Pinpoint the cell where the given text exists, returning its (X, Y) midpoint coordinate. 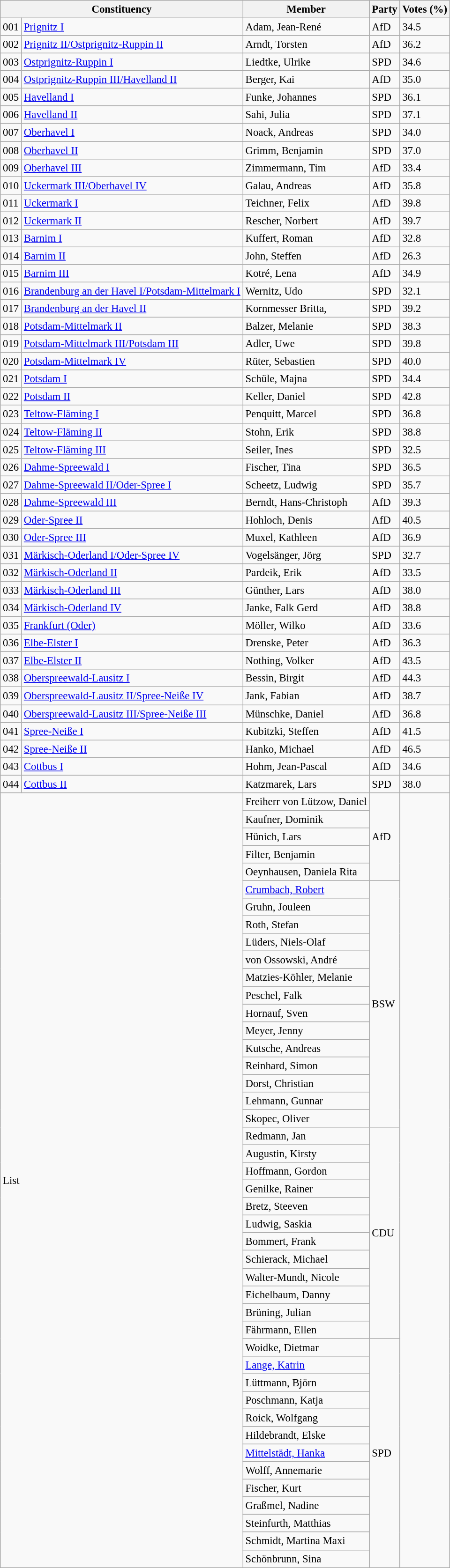
023 (11, 414)
Kornmesser Britta, (306, 309)
Potsdam II (132, 397)
028 (11, 503)
Brandenburg an der Havel II (132, 309)
Steinfurth, Matthias (306, 1524)
Fischer, Kurt (306, 1488)
Ostprignitz-Ruppin III/Havelland II (132, 80)
35.0 (425, 80)
37.0 (425, 150)
Prignitz I (132, 27)
Märkisch-Oderland III (132, 591)
Reinhard, Simon (306, 1066)
Meyer, Jenny (306, 1030)
Schmidt, Martina Maxi (306, 1541)
Filter, Benjamin (306, 854)
Brandenburg an der Havel I/Potsdam-Mittelmark I (132, 291)
Muxel, Kathleen (306, 538)
36.2 (425, 44)
Seiler, Ines (306, 450)
Arndt, Torsten (306, 44)
Oberhavel II (132, 150)
Spree-Neiße II (132, 749)
002 (11, 44)
Wernitz, Udo (306, 291)
Schönbrunn, Sina (306, 1559)
Kutsche, Andreas (306, 1048)
Lange, Katrin (306, 1365)
019 (11, 344)
Rescher, Norbert (306, 221)
Jank, Fabian (306, 696)
003 (11, 62)
Sahi, Julia (306, 115)
Gruhn, Jouleen (306, 907)
029 (11, 520)
Votes (%) (425, 9)
46.5 (425, 749)
Oberspreewald-Lausitz II/Spree-Neiße IV (132, 696)
025 (11, 450)
Constituency (122, 9)
021 (11, 379)
Hildebrandt, Elske (306, 1435)
Genilke, Rainer (306, 1189)
Roth, Stefan (306, 925)
Havelland II (132, 115)
004 (11, 80)
Hornauf, Sven (306, 1013)
43.5 (425, 661)
CDU (384, 1233)
Dahme-Spreewald II/Oder-Spree I (132, 485)
Vogelsänger, Jörg (306, 555)
Crumbach, Robert (306, 890)
Keller, Daniel (306, 397)
Bretz, Steeven (306, 1206)
Potsdam I (132, 379)
Lehmann, Gunnar (306, 1101)
Liedtke, Ulrike (306, 62)
Märkisch-Oderland II (132, 573)
022 (11, 397)
017 (11, 309)
005 (11, 97)
39.3 (425, 503)
012 (11, 221)
Elbe-Elster II (132, 661)
38.3 (425, 326)
41.5 (425, 731)
44.3 (425, 679)
36.1 (425, 97)
Nothing, Volker (306, 661)
027 (11, 485)
Redmann, Jan (306, 1136)
36.3 (425, 643)
Freiherr von Lützow, Daniel (306, 802)
33.4 (425, 168)
26.3 (425, 256)
Member (306, 9)
Schierack, Michael (306, 1259)
Möller, Wilko (306, 626)
Adam, Jean-René (306, 27)
Katzmarek, Lars (306, 784)
Wolff, Annemarie (306, 1471)
Rüter, Sebastien (306, 362)
40.5 (425, 520)
Cottbus I (132, 766)
Funke, Johannes (306, 97)
32.7 (425, 555)
Havelland I (132, 97)
Uckermark II (132, 221)
37.1 (425, 115)
36.5 (425, 467)
Teltow-Fläming III (132, 450)
Ostprignitz-Ruppin I (132, 62)
Penquitt, Marcel (306, 414)
014 (11, 256)
Pardeik, Erik (306, 573)
Grimm, Benjamin (306, 150)
Elbe-Elster I (132, 643)
Fährmann, Ellen (306, 1330)
Kaufner, Dominik (306, 819)
Potsdam-Mittelmark IV (132, 362)
Stohn, Erik (306, 432)
Barnim II (132, 256)
Ludwig, Saskia (306, 1224)
Oberspreewald-Lausitz III/Spree-Neiße III (132, 714)
Eichelbaum, Danny (306, 1294)
Fischer, Tina (306, 467)
35.7 (425, 485)
016 (11, 291)
Noack, Andreas (306, 133)
Janke, Falk Gerd (306, 608)
Uckermark I (132, 203)
011 (11, 203)
John, Steffen (306, 256)
34.9 (425, 274)
Bommert, Frank (306, 1242)
Hohloch, Denis (306, 520)
Hohm, Jean-Pascal (306, 766)
Schüle, Majna (306, 379)
Lüttmann, Björn (306, 1383)
038 (11, 679)
Teltow-Fläming II (132, 432)
Märkisch-Oderland I/Oder-Spree IV (132, 555)
033 (11, 591)
Lüders, Niels-Olaf (306, 942)
030 (11, 538)
026 (11, 467)
Märkisch-Oderland IV (132, 608)
039 (11, 696)
Barnim III (132, 274)
015 (11, 274)
34.0 (425, 133)
35.8 (425, 185)
Galau, Andreas (306, 185)
042 (11, 749)
Oberspreewald-Lausitz I (132, 679)
032 (11, 573)
34.4 (425, 379)
Party (384, 9)
Poschmann, Katja (306, 1400)
001 (11, 27)
031 (11, 555)
39.2 (425, 309)
32.1 (425, 291)
Berger, Kai (306, 80)
39.7 (425, 221)
018 (11, 326)
Oeynhausen, Daniela Rita (306, 872)
043 (11, 766)
010 (11, 185)
Scheetz, Ludwig (306, 485)
034 (11, 608)
42.8 (425, 397)
38.7 (425, 696)
006 (11, 115)
Balzer, Melanie (306, 326)
Oberhavel I (132, 133)
Walter-Mundt, Nicole (306, 1277)
Uckermark III/Oberhavel IV (132, 185)
Graßmel, Nadine (306, 1506)
Potsdam-Mittelmark II (132, 326)
Spree-Neiße I (132, 731)
Prignitz II/Ostprignitz-Ruppin II (132, 44)
Dahme-Spreewald I (132, 467)
Frankfurt (Oder) (132, 626)
Cottbus II (132, 784)
Oder-Spree II (132, 520)
Skopec, Oliver (306, 1118)
Oberhavel III (132, 168)
Potsdam-Mittelmark III/Potsdam III (132, 344)
32.5 (425, 450)
34.5 (425, 27)
007 (11, 133)
008 (11, 150)
Kuffert, Roman (306, 238)
Adler, Uwe (306, 344)
Teichner, Felix (306, 203)
Dahme-Spreewald III (132, 503)
Kubitzki, Steffen (306, 731)
Woidke, Dietmar (306, 1347)
List (122, 1180)
036 (11, 643)
32.8 (425, 238)
Kotré, Lena (306, 274)
Berndt, Hans-Christoph (306, 503)
Brüning, Julian (306, 1312)
041 (11, 731)
BSW (384, 1004)
Roick, Wolfgang (306, 1418)
020 (11, 362)
Augustin, Kirsty (306, 1154)
009 (11, 168)
Hoffmann, Gordon (306, 1171)
035 (11, 626)
Barnim I (132, 238)
Hanko, Michael (306, 749)
024 (11, 432)
Zimmermann, Tim (306, 168)
Drenske, Peter (306, 643)
037 (11, 661)
Mittelstädt, Hanka (306, 1453)
von Ossowski, André (306, 960)
Peschel, Falk (306, 995)
Günther, Lars (306, 591)
33.5 (425, 573)
36.9 (425, 538)
040 (11, 714)
Dorst, Christian (306, 1083)
044 (11, 784)
33.6 (425, 626)
Oder-Spree III (132, 538)
40.0 (425, 362)
Matzies-Köhler, Melanie (306, 978)
013 (11, 238)
Münschke, Daniel (306, 714)
Teltow-Fläming I (132, 414)
Bessin, Birgit (306, 679)
Hünich, Lars (306, 837)
